Return the (x, y) coordinate for the center point of the cell that contains the specified text.  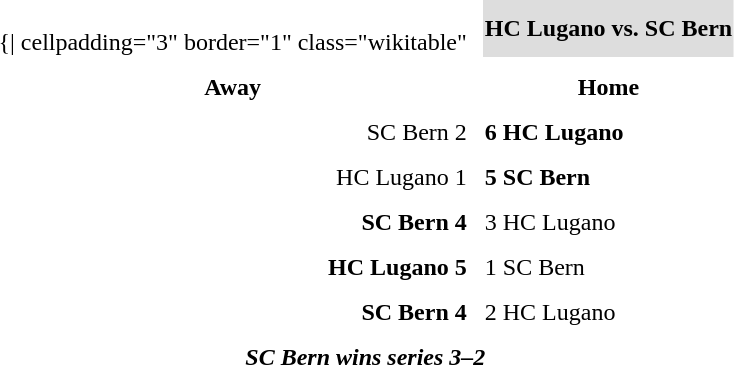
1 SC Bern (608, 267)
HC Lugano vs. SC Bern (608, 28)
5 SC Bern (608, 177)
6 HC Lugano (608, 132)
2 HC Lugano (608, 312)
Home (608, 87)
3 HC Lugano (608, 222)
